Return [X, Y] of the center of cell containing provided text 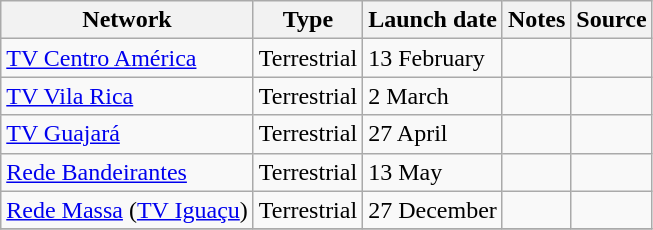
Launch date [433, 20]
27 April [433, 134]
TV Guajará [128, 134]
Notes [536, 20]
TV Centro América [128, 58]
Rede Massa (TV Iguaçu) [128, 210]
27 December [433, 210]
TV Vila Rica [128, 96]
Network [128, 20]
2 March [433, 96]
Type [308, 20]
Rede Bandeirantes [128, 172]
13 May [433, 172]
13 February [433, 58]
Source [612, 20]
